Pinpoint the cell where the given text exists, returning its [x, y] midpoint coordinate. 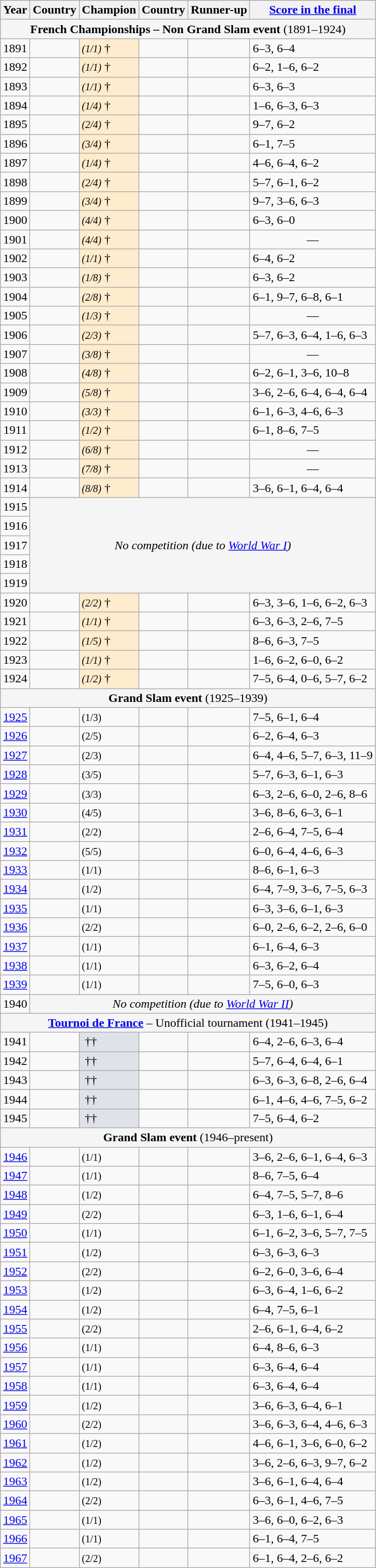
1902 [15, 259]
7–5, 6–0, 6–3 [313, 985]
2–6, 6–1, 6–4, 6–2 [313, 1329]
6–3, 6–2, 6–4 [313, 966]
1949 [15, 1214]
5–7, 6–1, 6–2 [313, 182]
1961 [15, 1443]
(5/5) [109, 851]
1947 [15, 1176]
6–1, 8–6, 7–5 [313, 430]
1951 [15, 1252]
(6/8) † [109, 449]
3–6, 6–0, 6–2, 6–3 [313, 1520]
1892 [15, 67]
1917 [15, 545]
1953 [15, 1290]
Score in the final [313, 10]
1–6, 6–3, 6–3 [313, 105]
1957 [15, 1367]
1906 [15, 335]
1914 [15, 488]
6–3, 6–0 [313, 220]
1943 [15, 1080]
6–1, 9–7, 6–8, 6–1 [313, 297]
6–3, 6–2 [313, 278]
1958 [15, 1386]
1965 [15, 1520]
6–2, 6–0, 3–6, 6–4 [313, 1271]
French Championships – Non Grand Slam event (1891–1924) [188, 29]
1945 [15, 1118]
6–4, 8–6, 6–3 [313, 1348]
5–7, 6–4, 6–4, 6–1 [313, 1061]
6–3, 6–4, 1–6, 6–2 [313, 1290]
(5/8) † [109, 392]
6–3, 3–6, 1–6, 6–2, 6–3 [313, 602]
1920 [15, 602]
1904 [15, 297]
(3/8) † [109, 354]
1907 [15, 354]
1899 [15, 201]
1913 [15, 468]
6–3, 6–3, 6–3 [313, 1252]
Grand Slam event (1925–1939) [188, 698]
1966 [15, 1539]
1912 [15, 449]
Runner-up [219, 10]
(8/8) † [109, 488]
6–4, 4–6, 5–7, 6–3, 11–9 [313, 755]
1963 [15, 1482]
(1/3) † [109, 316]
1925 [15, 717]
6–1, 7–5 [313, 144]
6–0, 2–6, 6–2, 2–6, 6–0 [313, 927]
6–4, 7–9, 3–6, 7–5, 6–3 [313, 889]
(2/3) [109, 755]
1924 [15, 679]
6–1, 4–6, 4–6, 7–5, 6–2 [313, 1099]
1940 [15, 1004]
3–6, 8–6, 6–3, 6–1 [313, 812]
1939 [15, 985]
1937 [15, 946]
9–7, 6–2 [313, 125]
1960 [15, 1424]
6–4, 6–2 [313, 259]
1926 [15, 736]
1933 [15, 870]
(3/3) † [109, 411]
(2/2) † [109, 602]
3–6, 2–6, 6–3, 9–7, 6–2 [313, 1463]
7–5, 6–4, 6–2 [313, 1118]
9–7, 3–6, 6–3 [313, 201]
1922 [15, 641]
(4/8) † [109, 373]
(3/5) [109, 774]
1921 [15, 622]
(2/3) † [109, 335]
1952 [15, 1271]
6–0, 6–4, 4–6, 6–3 [313, 851]
7–5, 6–4, 0–6, 5–7, 6–2 [313, 679]
1954 [15, 1309]
1929 [15, 793]
1916 [15, 526]
1932 [15, 851]
(2/5) [109, 736]
6–1, 6–4, 2–6, 6–2 [313, 1558]
6–2, 6–4, 6–3 [313, 736]
1893 [15, 86]
1944 [15, 1099]
1901 [15, 239]
(4/5) [109, 812]
8–6, 7–5, 6–4 [313, 1176]
1931 [15, 831]
Tournoi de France – Unofficial tournament (1941–1945) [188, 1023]
3–6, 6–3, 6–4, 4–6, 6–3 [313, 1424]
Year [15, 10]
1894 [15, 105]
6–3, 6–3 [313, 86]
1898 [15, 182]
8–6, 6–3, 7–5 [313, 641]
3–6, 6–3, 6–4, 6–1 [313, 1405]
6–3, 6–3, 2–6, 7–5 [313, 622]
3–6, 2–6, 6–4, 6–4, 6–4 [313, 392]
1959 [15, 1405]
6–4, 2–6, 6–3, 6–4 [313, 1042]
1911 [15, 430]
4–6, 6–1, 3–6, 6–0, 6–2 [313, 1443]
1950 [15, 1233]
Grand Slam event (1946–present) [188, 1137]
1903 [15, 278]
1962 [15, 1463]
1910 [15, 411]
6–4, 7–5, 6–1 [313, 1309]
1948 [15, 1195]
Champion [109, 10]
3–6, 2–6, 6–1, 6–4, 6–3 [313, 1156]
6–1, 6–2, 3–6, 5–7, 7–5 [313, 1233]
1923 [15, 660]
1897 [15, 163]
1967 [15, 1558]
(2/8) † [109, 297]
1955 [15, 1329]
1941 [15, 1042]
No competition (due to World War I) [203, 545]
1936 [15, 927]
6–3, 6–1, 4–6, 7–5 [313, 1501]
6–2, 6–1, 3–6, 10–8 [313, 373]
5–7, 6–3, 6–4, 1–6, 6–3 [313, 335]
No competition (due to World War II) [203, 1004]
1909 [15, 392]
1918 [15, 564]
(1/8) † [109, 278]
(3/3) [109, 793]
6–4, 7–5, 5–7, 8–6 [313, 1195]
8–6, 6–1, 6–3 [313, 870]
1–6, 6–2, 6–0, 6–2 [313, 660]
6–3, 2–6, 6–0, 2–6, 8–6 [313, 793]
4–6, 6–4, 6–2 [313, 163]
2–6, 6–4, 7–5, 6–4 [313, 831]
6–1, 6–4, 6–3 [313, 946]
1905 [15, 316]
1946 [15, 1156]
6–3, 3–6, 6–1, 6–3 [313, 908]
6–1, 6–3, 4–6, 6–3 [313, 411]
1896 [15, 144]
(1/5) † [109, 641]
6–2, 1–6, 6–2 [313, 67]
1900 [15, 220]
1919 [15, 583]
1964 [15, 1501]
1927 [15, 755]
6–3, 6–3, 6–8, 2–6, 6–4 [313, 1080]
1928 [15, 774]
5–7, 6–3, 6–1, 6–3 [313, 774]
1895 [15, 125]
1908 [15, 373]
1934 [15, 889]
7–5, 6–1, 6–4 [313, 717]
1891 [15, 48]
1956 [15, 1348]
1935 [15, 908]
1938 [15, 966]
(1/3) [109, 717]
6–3, 6–4 [313, 48]
1942 [15, 1061]
1915 [15, 507]
(7/8) † [109, 468]
1930 [15, 812]
6–3, 1–6, 6–1, 6–4 [313, 1214]
6–1, 6–4, 7–5 [313, 1539]
